Identify which cell holds the provided text, then report its (x, y) central coordinate. 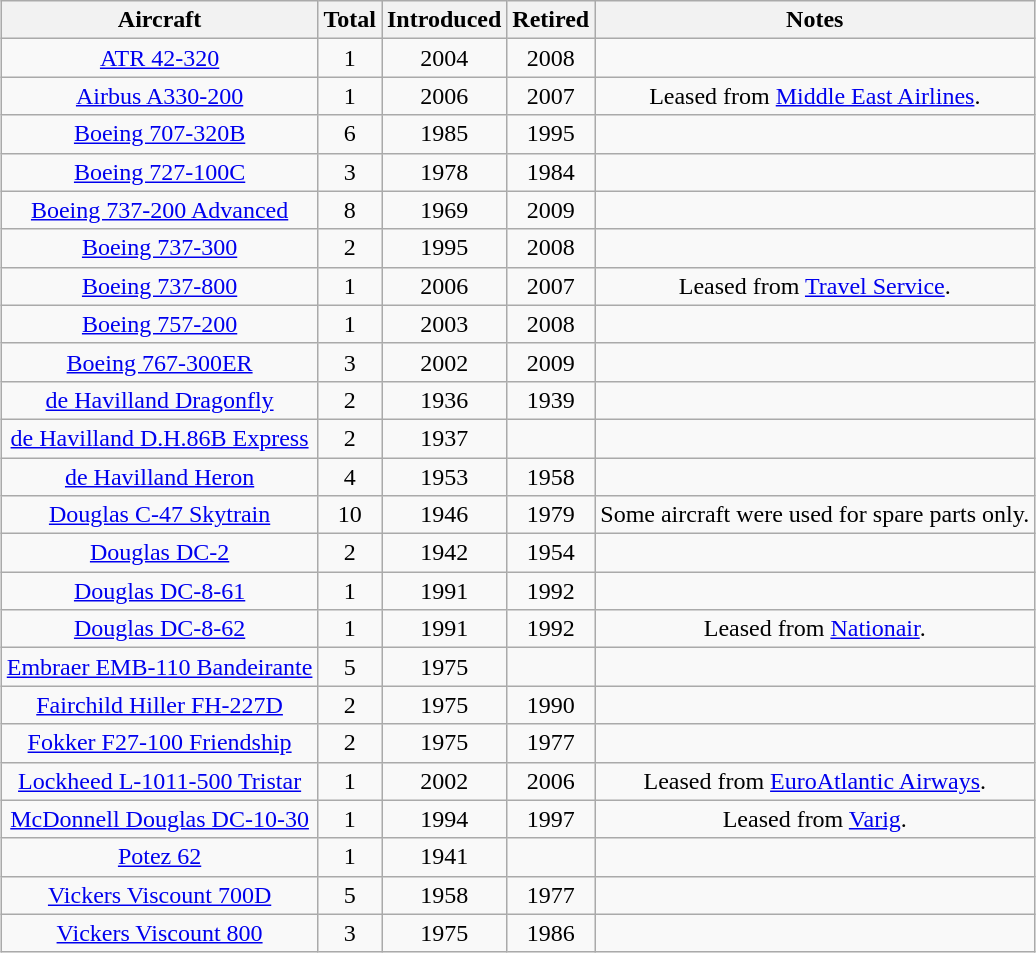
1939 (551, 400)
de Havilland Heron (160, 477)
Boeing 757-200 (160, 324)
10 (350, 515)
1985 (444, 134)
Total (350, 20)
Boeing 727-100C (160, 172)
1946 (444, 515)
Leased from Middle East Airlines. (815, 96)
Boeing 737-300 (160, 248)
1984 (551, 172)
Boeing 767-300ER (160, 362)
Boeing 737-200 Advanced (160, 210)
1936 (444, 400)
Airbus A330-200 (160, 96)
4 (350, 477)
Douglas DC-8-62 (160, 629)
ATR 42-320 (160, 58)
Notes (815, 20)
Vickers Viscount 800 (160, 933)
Leased from Travel Service. (815, 286)
Leased from Varig. (815, 819)
Aircraft (160, 20)
8 (350, 210)
de Havilland Dragonfly (160, 400)
Leased from EuroAtlantic Airways. (815, 781)
2003 (444, 324)
Douglas C-47 Skytrain (160, 515)
Some aircraft were used for spare parts only. (815, 515)
1969 (444, 210)
1953 (444, 477)
1997 (551, 819)
1986 (551, 933)
Douglas DC-2 (160, 553)
Potez 62 (160, 857)
McDonnell Douglas DC-10-30 (160, 819)
2004 (444, 58)
Douglas DC-8-61 (160, 591)
6 (350, 134)
1942 (444, 553)
Retired (551, 20)
1941 (444, 857)
1954 (551, 553)
1979 (551, 515)
Leased from Nationair. (815, 629)
Introduced (444, 20)
1978 (444, 172)
Boeing 707-320B (160, 134)
Lockheed L-1011-500 Tristar (160, 781)
Embraer EMB-110 Bandeirante (160, 667)
Fokker F27-100 Friendship (160, 743)
1990 (551, 705)
Vickers Viscount 700D (160, 895)
1994 (444, 819)
1937 (444, 438)
Fairchild Hiller FH-227D (160, 705)
Boeing 737-800 (160, 286)
de Havilland D.H.86B Express (160, 438)
